Detect which cell encompasses the target text, then output its [x, y] center coordinate. 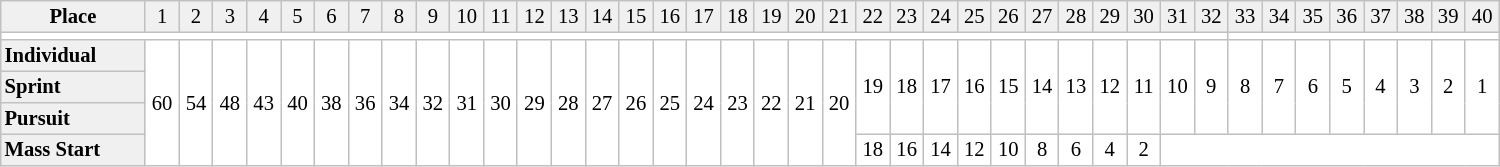
Place [73, 16]
Mass Start [73, 150]
37 [1381, 16]
Pursuit [73, 118]
60 [162, 103]
43 [264, 103]
39 [1448, 16]
54 [196, 103]
35 [1313, 16]
48 [230, 103]
Sprint [73, 87]
Individual [73, 56]
33 [1245, 16]
